Return the (x, y) coordinate for the center point of the cell that contains the specified text.  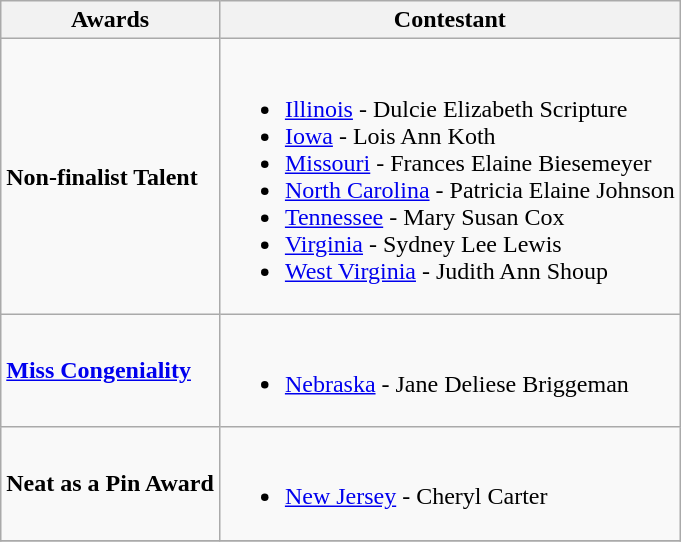
Nebraska - Jane Deliese Briggeman (450, 370)
Awards (110, 20)
New Jersey - Cheryl Carter (450, 484)
Miss Congeniality (110, 370)
Neat as a Pin Award (110, 484)
Non-finalist Talent (110, 176)
Contestant (450, 20)
